Return the [x, y] coordinate for the center point of the cell that contains the specified text.  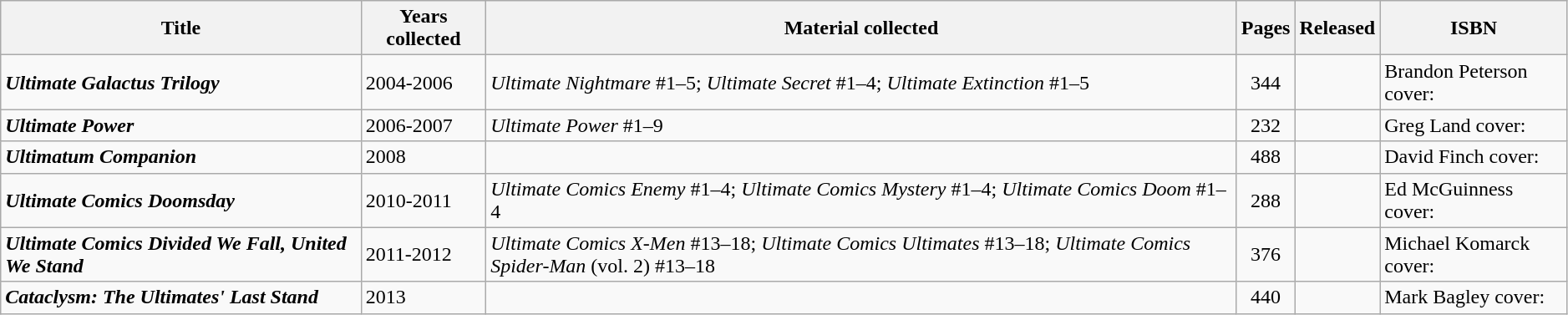
Title [180, 28]
2011-2012 [424, 254]
440 [1266, 297]
288 [1266, 201]
Ultimatum Companion [180, 157]
Cataclysm: The Ultimates' Last Stand [180, 297]
232 [1266, 125]
Ultimate Comics Doomsday [180, 201]
Material collected [862, 28]
376 [1266, 254]
ISBN [1474, 28]
2004-2006 [424, 82]
Released [1337, 28]
2008 [424, 157]
Mark Bagley cover: [1474, 297]
Ed McGuinness cover: [1474, 201]
Ultimate Comics Enemy #1–4; Ultimate Comics Mystery #1–4; Ultimate Comics Doom #1–4 [862, 201]
Ultimate Power #1–9 [862, 125]
Ultimate Power [180, 125]
Brandon Peterson cover: [1474, 82]
344 [1266, 82]
2006-2007 [424, 125]
Pages [1266, 28]
Ultimate Comics Divided We Fall, United We Stand [180, 254]
Ultimate Nightmare #1–5; Ultimate Secret #1–4; Ultimate Extinction #1–5 [862, 82]
Years collected [424, 28]
Ultimate Galactus Trilogy [180, 82]
David Finch cover: [1474, 157]
Greg Land cover: [1474, 125]
2013 [424, 297]
2010-2011 [424, 201]
488 [1266, 157]
Ultimate Comics X-Men #13–18; Ultimate Comics Ultimates #13–18; Ultimate Comics Spider-Man (vol. 2) #13–18 [862, 254]
Michael Komarck cover: [1474, 254]
